From the cell containing the given text, extract its center point as (X, Y) coordinate. 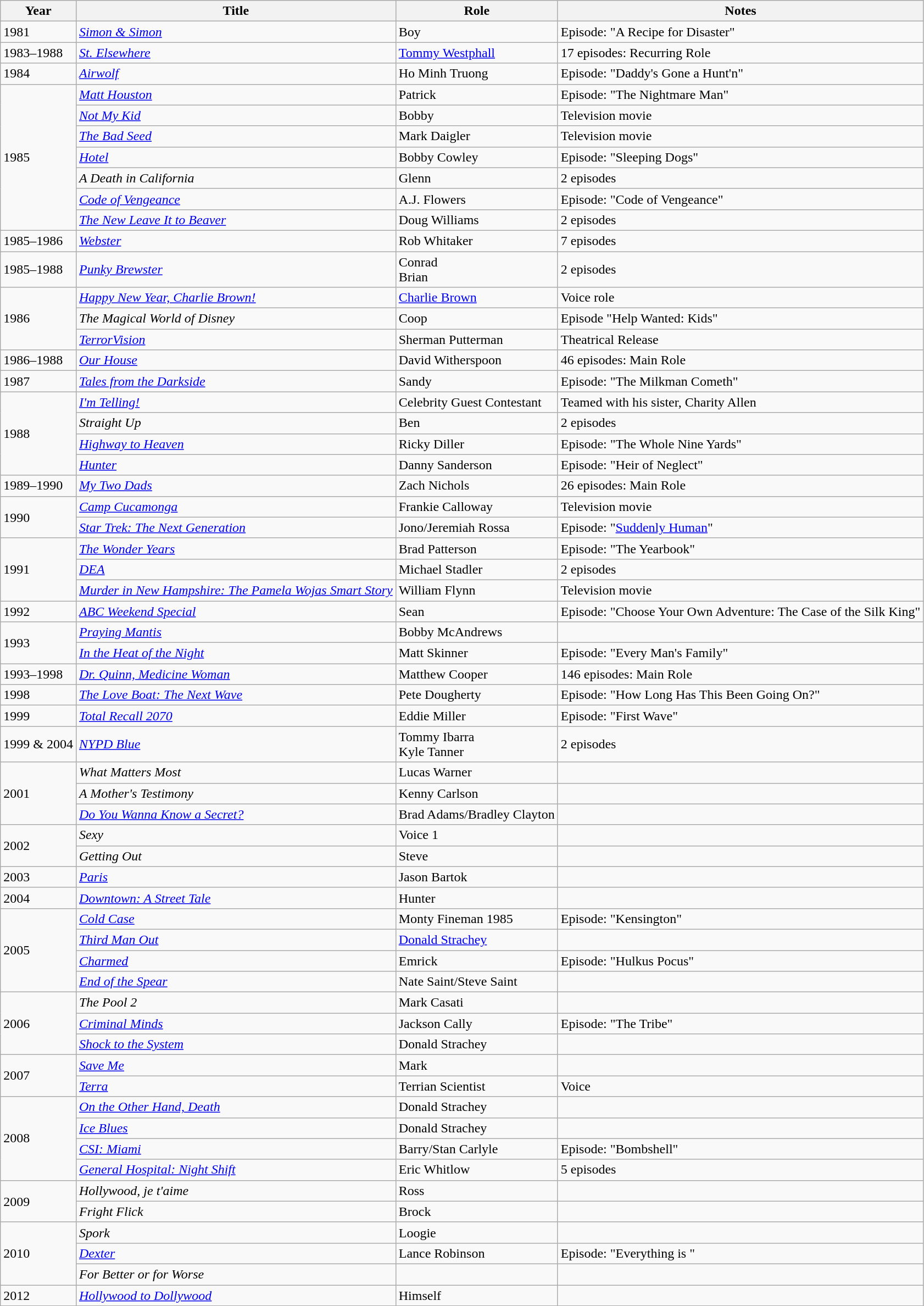
Role (477, 11)
Ho Minh Truong (477, 74)
Coop (477, 319)
Barry/Stan Carlyle (477, 1149)
Title (236, 11)
Matt Skinner (477, 653)
Patrick (477, 95)
Episode: "Heir of Neglect" (741, 465)
Hollywood, je t'aime (236, 1191)
Ice Blues (236, 1128)
Episode: "Kensington" (741, 919)
7 episodes (741, 241)
Dr. Quinn, Medicine Woman (236, 674)
Webster (236, 241)
Mark Casati (477, 1003)
Frankie Calloway (477, 507)
2001 (38, 793)
1993–1998 (38, 674)
Airwolf (236, 74)
2012 (38, 1295)
2007 (38, 1076)
ABC Weekend Special (236, 612)
Hotel (236, 157)
Paris (236, 877)
1985 (38, 157)
Episode: "First Wave" (741, 716)
Episode: "The Nightmare Man" (741, 95)
Rob Whitaker (477, 241)
Mark Daigler (477, 136)
Episode: "A Recipe for Disaster" (741, 32)
Boy (477, 32)
Criminal Minds (236, 1024)
The Bad Seed (236, 136)
Simon & Simon (236, 32)
What Matters Most (236, 773)
Lance Robinson (477, 1253)
1990 (38, 517)
2003 (38, 877)
The Wonder Years (236, 548)
2009 (38, 1201)
Jackson Cally (477, 1024)
Do You Wanna Know a Secret? (236, 814)
Episode: "Bombshell" (741, 1149)
The Love Boat: The Next Wave (236, 695)
Sandy (477, 381)
Brock (477, 1211)
Total Recall 2070 (236, 716)
William Flynn (477, 590)
A.J. Flowers (477, 199)
Episode: "Daddy's Gone a Hunt'n" (741, 74)
Terrian Scientist (477, 1086)
David Witherspoon (477, 360)
46 episodes: Main Role (741, 360)
Himself (477, 1295)
146 episodes: Main Role (741, 674)
For Better or for Worse (236, 1274)
A Mother's Testimony (236, 793)
Notes (741, 11)
Charmed (236, 961)
2008 (38, 1138)
On the Other Hand, Death (236, 1107)
Bobby Cowley (477, 157)
Celebrity Guest Contestant (477, 402)
Spork (236, 1232)
Episode: "The Whole Nine Yards" (741, 444)
5 episodes (741, 1170)
Highway to Heaven (236, 444)
Getting Out (236, 856)
General Hospital: Night Shift (236, 1170)
Episode: "Every Man's Family" (741, 653)
NYPD Blue (236, 744)
Sexy (236, 835)
Emrick (477, 961)
1999 & 2004 (38, 744)
Hollywood to Dollywood (236, 1295)
Matt Houston (236, 95)
Voice 1 (477, 835)
Steve (477, 856)
Fright Flick (236, 1211)
Kenny Carlson (477, 793)
Star Trek: The Next Generation (236, 527)
1987 (38, 381)
Ricky Diller (477, 444)
Ben (477, 423)
ConradBrian (477, 269)
Brad Patterson (477, 548)
Teamed with his sister, Charity Allen (741, 402)
26 episodes: Main Role (741, 486)
1988 (38, 434)
Dexter (236, 1253)
2005 (38, 950)
1985–1988 (38, 269)
Nate Saint/Steve Saint (477, 982)
1986–1988 (38, 360)
Punky Brewster (236, 269)
Code of Vengeance (236, 199)
2004 (38, 898)
Bobby (477, 115)
Episode: "Everything is " (741, 1253)
Lucas Warner (477, 773)
Monty Fineman 1985 (477, 919)
Ross (477, 1191)
Mark (477, 1065)
Glenn (477, 178)
17 episodes: Recurring Role (741, 53)
Sean (477, 612)
Downtown: A Street Tale (236, 898)
Terra (236, 1086)
1981 (38, 32)
Theatrical Release (741, 340)
Pete Dougherty (477, 695)
Happy New Year, Charlie Brown! (236, 298)
2002 (38, 846)
Danny Sanderson (477, 465)
Episode: "The Tribe" (741, 1024)
Not My Kid (236, 115)
Save Me (236, 1065)
End of the Spear (236, 982)
Episode: "Code of Vengeance" (741, 199)
Jono/Jeremiah Rossa (477, 527)
Eric Whitlow (477, 1170)
Praying Mantis (236, 632)
Tommy IbarraKyle Tanner (477, 744)
Loogie (477, 1232)
TerrorVision (236, 340)
Shock to the System (236, 1044)
1983–1988 (38, 53)
Doug Williams (477, 220)
Episode: "Hulkus Pocus" (741, 961)
Camp Cucamonga (236, 507)
Episode: "The Milkman Cometh" (741, 381)
The Pool 2 (236, 1003)
1991 (38, 569)
Voice role (741, 298)
DEA (236, 569)
Bobby McAndrews (477, 632)
Brad Adams/Bradley Clayton (477, 814)
My Two Dads (236, 486)
1984 (38, 74)
1992 (38, 612)
A Death in California (236, 178)
The New Leave It to Beaver (236, 220)
Matthew Cooper (477, 674)
CSI: Miami (236, 1149)
Episode: "Sleeping Dogs" (741, 157)
Episode: "Suddenly Human" (741, 527)
Jason Bartok (477, 877)
Episode: "The Yearbook" (741, 548)
2010 (38, 1253)
1998 (38, 695)
I'm Telling! (236, 402)
Straight Up (236, 423)
Tales from the Darkside (236, 381)
St. Elsewhere (236, 53)
Episode: "How Long Has This Been Going On?" (741, 695)
Voice (741, 1086)
1993 (38, 643)
Tommy Westphall (477, 53)
Our House (236, 360)
Cold Case (236, 919)
Year (38, 11)
Sherman Putterman (477, 340)
Michael Stadler (477, 569)
Eddie Miller (477, 716)
The Magical World of Disney (236, 319)
1986 (38, 319)
Murder in New Hampshire: The Pamela Wojas Smart Story (236, 590)
Charlie Brown (477, 298)
1989–1990 (38, 486)
Episode "Help Wanted: Kids" (741, 319)
1999 (38, 716)
In the Heat of the Night (236, 653)
Episode: "Choose Your Own Adventure: The Case of the Silk King" (741, 612)
2006 (38, 1024)
Third Man Out (236, 940)
1985–1986 (38, 241)
Zach Nichols (477, 486)
